Find where the given text appears and provide that cell's center as [X, Y] coordinate. 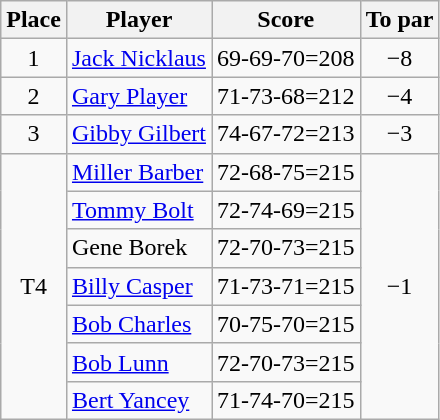
Tommy Bolt [138, 210]
To par [400, 20]
70-75-70=215 [286, 324]
69-69-70=208 [286, 58]
74-67-72=213 [286, 134]
Gene Borek [138, 248]
71-73-71=215 [286, 286]
Jack Nicklaus [138, 58]
71-74-70=215 [286, 400]
Gibby Gilbert [138, 134]
3 [34, 134]
−4 [400, 96]
Bob Lunn [138, 362]
Gary Player [138, 96]
72-68-75=215 [286, 172]
Score [286, 20]
71-73-68=212 [286, 96]
Miller Barber [138, 172]
Bert Yancey [138, 400]
Billy Casper [138, 286]
72-74-69=215 [286, 210]
T4 [34, 286]
−1 [400, 286]
Place [34, 20]
1 [34, 58]
−3 [400, 134]
2 [34, 96]
Bob Charles [138, 324]
Player [138, 20]
−8 [400, 58]
